Capture the cell that displays the provided text and extract its (x, y) central coordinate. 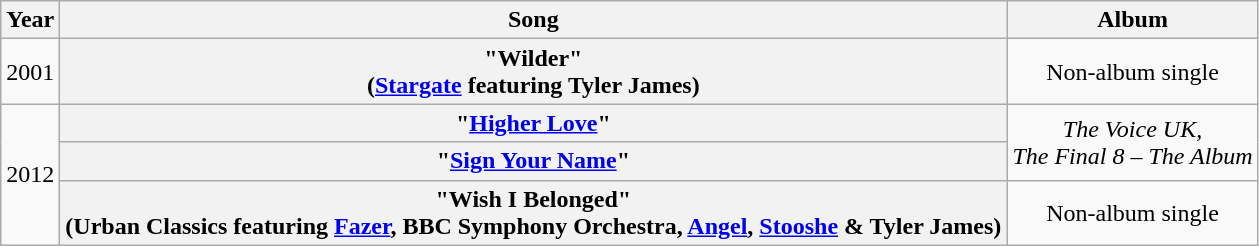
Song (534, 20)
"Sign Your Name" (534, 161)
"Wish I Belonged"(Urban Classics featuring Fazer, BBC Symphony Orchestra, Angel, Stooshe & Tyler James) (534, 212)
2012 (30, 174)
Year (30, 20)
"Higher Love" (534, 123)
"Wilder"(Stargate featuring Tyler James) (534, 72)
2001 (30, 72)
The Voice UK,The Final 8 – The Album (1132, 142)
Album (1132, 20)
